Detect which cell encompasses the target text, then output its (x, y) center coordinate. 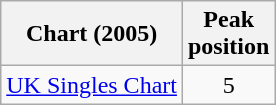
5 (228, 85)
UK Singles Chart (92, 85)
Chart (2005) (92, 34)
Peakposition (228, 34)
